Scan for the cell matching the given text and deliver its [x, y] coordinate at center. 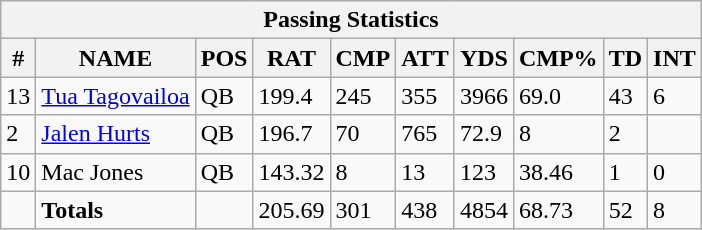
52 [625, 210]
INT [675, 58]
4854 [484, 210]
Passing Statistics [352, 20]
# [18, 58]
RAT [292, 58]
245 [363, 96]
Tua Tagovailoa [116, 96]
6 [675, 96]
TD [625, 58]
3966 [484, 96]
0 [675, 172]
38.46 [558, 172]
1 [625, 172]
123 [484, 172]
CMP% [558, 58]
CMP [363, 58]
72.9 [484, 134]
301 [363, 210]
205.69 [292, 210]
Jalen Hurts [116, 134]
43 [625, 96]
ATT [426, 58]
199.4 [292, 96]
70 [363, 134]
10 [18, 172]
Mac Jones [116, 172]
69.0 [558, 96]
765 [426, 134]
143.32 [292, 172]
438 [426, 210]
Totals [116, 210]
355 [426, 96]
YDS [484, 58]
NAME [116, 58]
68.73 [558, 210]
196.7 [292, 134]
POS [224, 58]
